Identify which cell holds the provided text, then report its (X, Y) central coordinate. 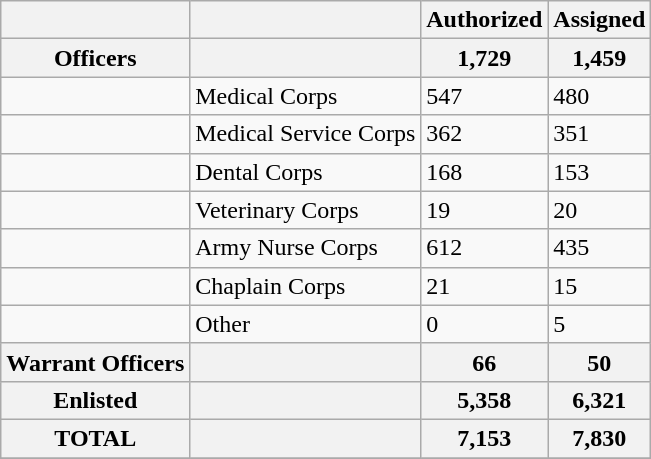
Medical Service Corps (306, 134)
TOTAL (96, 438)
Veterinary Corps (306, 210)
1,459 (600, 58)
547 (484, 96)
Other (306, 324)
66 (484, 362)
435 (600, 248)
351 (600, 134)
1,729 (484, 58)
Army Nurse Corps (306, 248)
0 (484, 324)
Authorized (484, 20)
480 (600, 96)
15 (600, 286)
Medical Corps (306, 96)
Warrant Officers (96, 362)
20 (600, 210)
612 (484, 248)
Officers (96, 58)
Assigned (600, 20)
21 (484, 286)
362 (484, 134)
7,153 (484, 438)
5 (600, 324)
168 (484, 172)
Dental Corps (306, 172)
Enlisted (96, 400)
5,358 (484, 400)
19 (484, 210)
Chaplain Corps (306, 286)
6,321 (600, 400)
153 (600, 172)
50 (600, 362)
7,830 (600, 438)
